Locate the cell with the specified text and output its (X, Y) center coordinate. 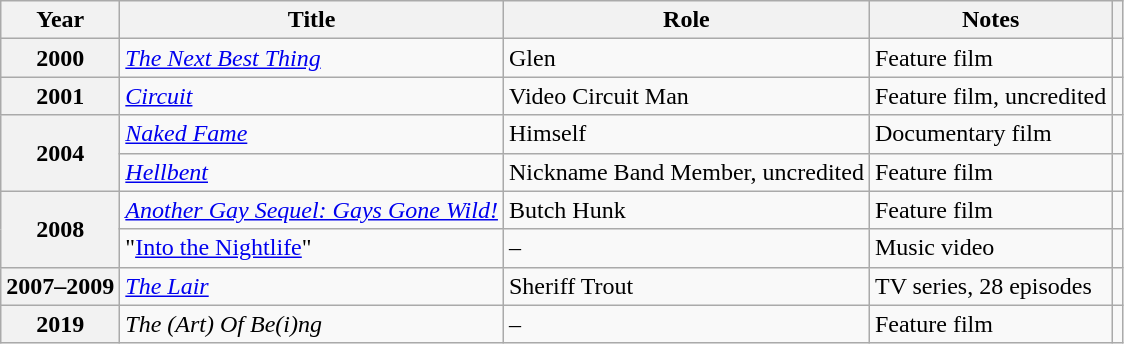
TV series, 28 episodes (990, 286)
Music video (990, 248)
Circuit (312, 96)
"Into the Nightlife" (312, 248)
The Lair (312, 286)
2004 (60, 153)
Feature film, uncredited (990, 96)
Notes (990, 20)
Documentary film (990, 134)
Title (312, 20)
Year (60, 20)
Role (686, 20)
Sheriff Trout (686, 286)
The Next Best Thing (312, 58)
Glen (686, 58)
Butch Hunk (686, 210)
Nickname Band Member, uncredited (686, 172)
2019 (60, 324)
2008 (60, 229)
2000 (60, 58)
2007–2009 (60, 286)
Hellbent (312, 172)
2001 (60, 96)
Naked Fame (312, 134)
The (Art) Of Be(i)ng (312, 324)
Another Gay Sequel: Gays Gone Wild! (312, 210)
Video Circuit Man (686, 96)
Himself (686, 134)
